Return the [X, Y] coordinate for the center point of the cell that contains the specified text.  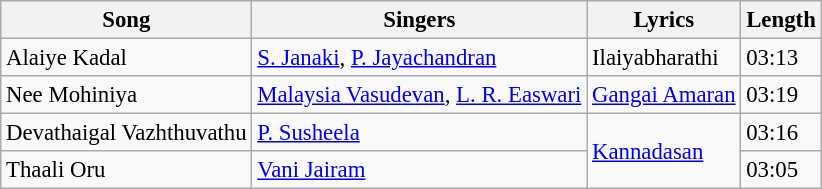
Singers [420, 20]
Kannadasan [664, 152]
S. Janaki, P. Jayachandran [420, 58]
Song [126, 20]
Gangai Amaran [664, 95]
03:16 [781, 133]
Malaysia Vasudevan, L. R. Easwari [420, 95]
P. Susheela [420, 133]
Devathaigal Vazhthuvathu [126, 133]
03:13 [781, 58]
Nee Mohiniya [126, 95]
Thaali Oru [126, 170]
Lyrics [664, 20]
03:05 [781, 170]
Length [781, 20]
03:19 [781, 95]
Ilaiyabharathi [664, 58]
Vani Jairam [420, 170]
Alaiye Kadal [126, 58]
